Return the [x, y] coordinate for the center point of the cell that contains the specified text.  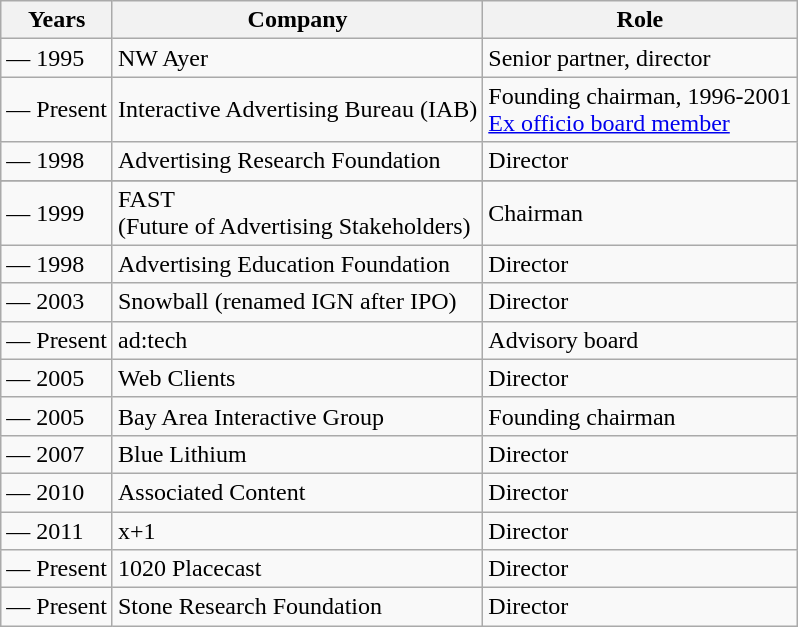
Associated Content [297, 492]
— 1999 [57, 212]
Company [297, 20]
NW Ayer [297, 58]
Founding chairman, 1996-2001 Ex officio board member [640, 110]
Advisory board [640, 340]
Years [57, 20]
Web Clients [297, 378]
— 2010 [57, 492]
— 2007 [57, 454]
Stone Research Foundation [297, 607]
x+1 [297, 531]
— 2011 [57, 531]
Founding chairman [640, 416]
Chairman [640, 212]
Senior partner, director [640, 58]
Advertising Education Foundation [297, 264]
— 2003 [57, 302]
FAST(Future of Advertising Stakeholders) [297, 212]
Role [640, 20]
Bay Area Interactive Group [297, 416]
— 1995 [57, 58]
Snowball (renamed IGN after IPO) [297, 302]
ad:tech [297, 340]
1020 Placecast [297, 569]
Interactive Advertising Bureau (IAB) [297, 110]
Advertising Research Foundation [297, 161]
Blue Lithium [297, 454]
